Locate the cell with the specified text and output its (x, y) center coordinate. 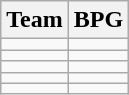
Team (35, 20)
BPG (98, 20)
